Find where the given text appears and provide that cell's center as (x, y) coordinate. 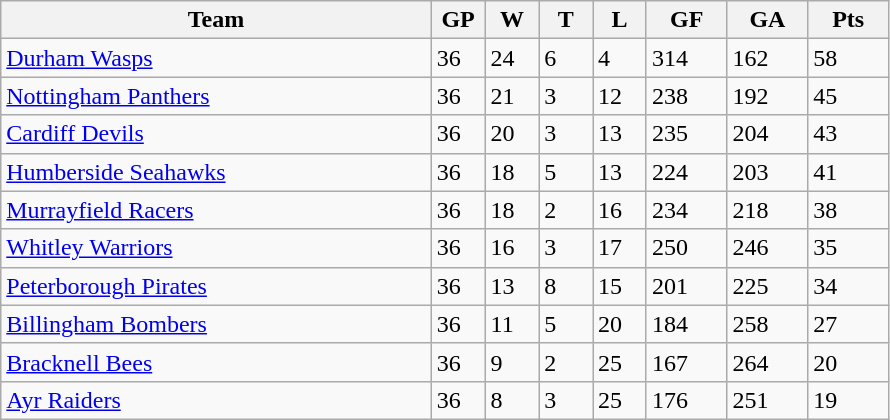
T (566, 20)
238 (686, 96)
192 (768, 96)
Humberside Seahawks (216, 172)
4 (620, 58)
224 (686, 172)
203 (768, 172)
Durham Wasps (216, 58)
Bracknell Bees (216, 362)
19 (848, 400)
234 (686, 210)
38 (848, 210)
Nottingham Panthers (216, 96)
235 (686, 134)
Pts (848, 20)
Billingham Bombers (216, 324)
167 (686, 362)
Cardiff Devils (216, 134)
Peterborough Pirates (216, 286)
41 (848, 172)
Murrayfield Racers (216, 210)
43 (848, 134)
246 (768, 248)
GF (686, 20)
258 (768, 324)
Ayr Raiders (216, 400)
45 (848, 96)
218 (768, 210)
6 (566, 58)
17 (620, 248)
11 (512, 324)
Team (216, 20)
34 (848, 286)
24 (512, 58)
9 (512, 362)
W (512, 20)
250 (686, 248)
162 (768, 58)
225 (768, 286)
201 (686, 286)
184 (686, 324)
Whitley Warriors (216, 248)
L (620, 20)
27 (848, 324)
GA (768, 20)
264 (768, 362)
251 (768, 400)
GP (458, 20)
12 (620, 96)
204 (768, 134)
314 (686, 58)
15 (620, 286)
35 (848, 248)
176 (686, 400)
21 (512, 96)
58 (848, 58)
